Extract the (x, y) coordinate from the center of the cell holding the provided text.  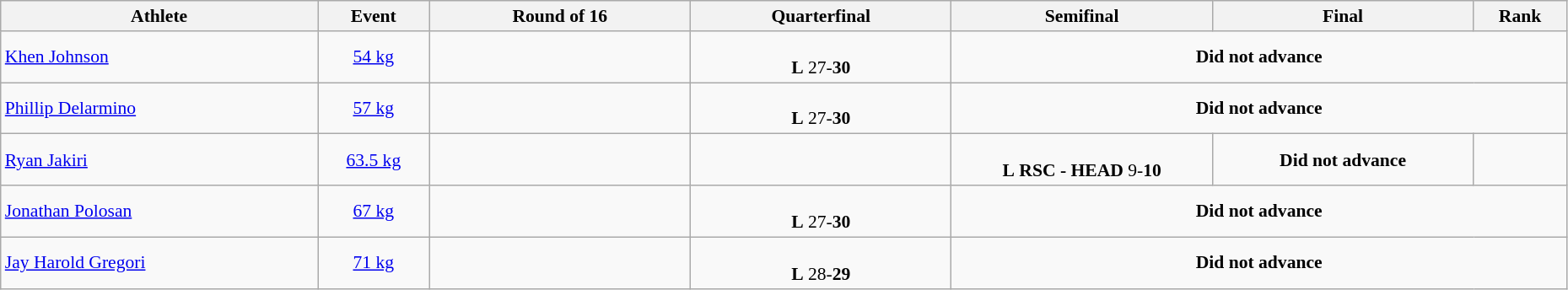
Semifinal (1081, 16)
Final (1343, 16)
63.5 kg (373, 160)
Round of 16 (560, 16)
Quarterfinal (822, 16)
54 kg (373, 57)
57 kg (373, 108)
Khen Johnson (159, 57)
Athlete (159, 16)
71 kg (373, 263)
Event (373, 16)
L 28-29 (822, 263)
67 kg (373, 211)
Phillip Delarmino (159, 108)
L RSC - HEAD 9-10 (1081, 160)
Rank (1520, 16)
Ryan Jakiri (159, 160)
Jay Harold Gregori (159, 263)
Jonathan Polosan (159, 211)
